Provide the (x, y) coordinate of the cell's center where the given text is located.  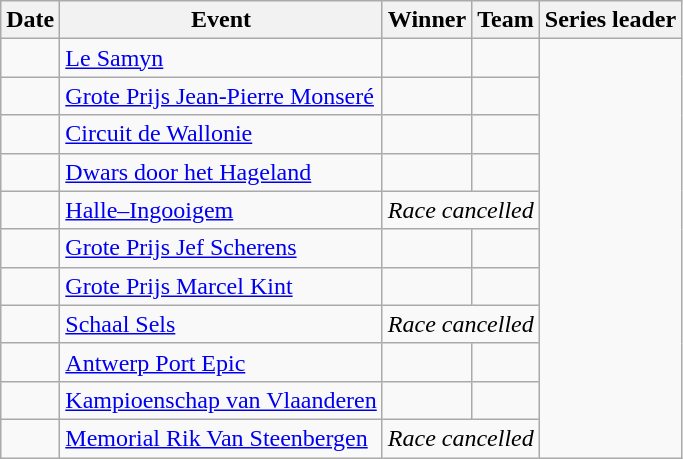
Event (221, 20)
Circuit de Wallonie (221, 134)
Date (30, 20)
Memorial Rik Van Steenbergen (221, 438)
Schaal Sels (221, 324)
Grote Prijs Marcel Kint (221, 286)
Grote Prijs Jean-Pierre Monseré (221, 96)
Grote Prijs Jef Scherens (221, 248)
Halle–Ingooigem (221, 210)
Dwars door het Hageland (221, 172)
Le Samyn (221, 58)
Team (506, 20)
Antwerp Port Epic (221, 362)
Winner (426, 20)
Kampioenschap van Vlaanderen (221, 400)
Series leader (610, 20)
